Provide the (x, y) coordinate of the cell's center where the given text is located.  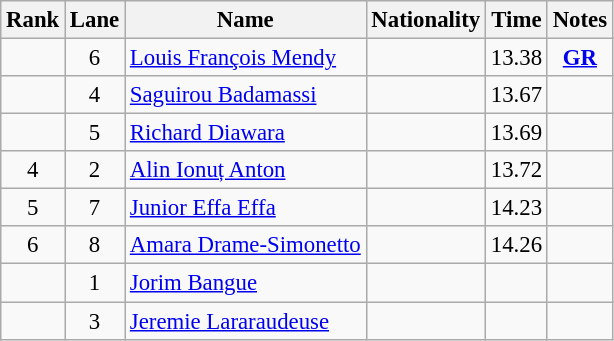
GR (580, 58)
13.72 (516, 170)
Amara Drame-Simonetto (246, 245)
Jorim Bangue (246, 283)
Alin Ionuț Anton (246, 170)
Rank (33, 20)
1 (95, 283)
13.38 (516, 58)
Notes (580, 20)
Junior Effa Effa (246, 208)
Saguirou Badamassi (246, 95)
14.23 (516, 208)
Name (246, 20)
13.69 (516, 133)
Louis François Mendy (246, 58)
Richard Diawara (246, 133)
8 (95, 245)
Nationality (426, 20)
Jeremie Lararaudeuse (246, 321)
Time (516, 20)
3 (95, 321)
13.67 (516, 95)
14.26 (516, 245)
Lane (95, 20)
2 (95, 170)
7 (95, 208)
